Output the [x, y] coordinate of the center of the cell containing the given text.  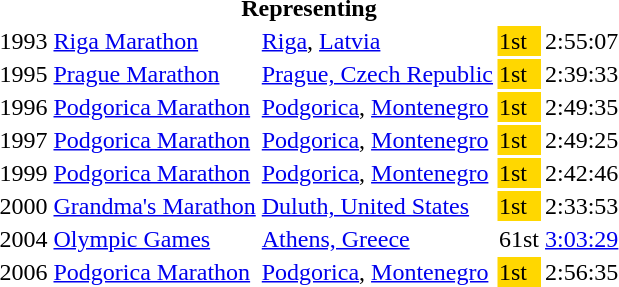
Grandma's Marathon [154, 206]
Prague Marathon [154, 74]
Riga, Latvia [377, 41]
Riga Marathon [154, 41]
Athens, Greece [377, 239]
Duluth, United States [377, 206]
61st [520, 239]
Prague, Czech Republic [377, 74]
Olympic Games [154, 239]
